Return the [X, Y] coordinate for the center point of the cell that contains the specified text.  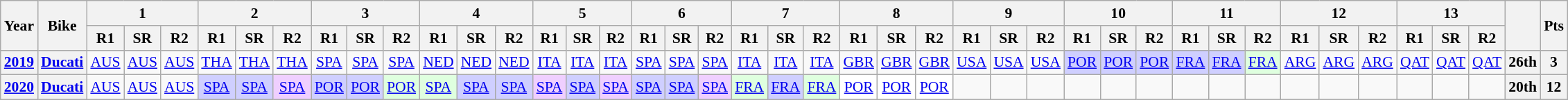
Bike [62, 25]
Year [19, 25]
10 [1118, 13]
4 [476, 13]
5 [582, 13]
6 [682, 13]
9 [1009, 13]
2 [254, 13]
13 [1451, 13]
Pts [1554, 25]
20th [1522, 87]
26th [1522, 62]
2020 [19, 87]
2019 [19, 62]
7 [785, 13]
11 [1226, 13]
1 [142, 13]
8 [896, 13]
